Capture the cell that displays the provided text and extract its [X, Y] central coordinate. 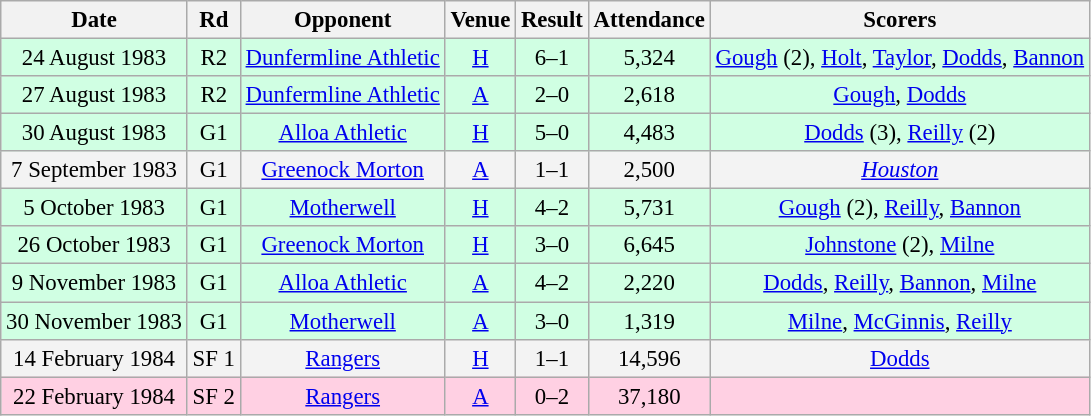
Dodds [900, 358]
2,618 [649, 95]
24 August 1983 [94, 58]
Dodds (3), Reilly (2) [900, 133]
14 February 1984 [94, 358]
30 August 1983 [94, 133]
2,500 [649, 170]
Opponent [342, 20]
Date [94, 20]
Result [552, 20]
27 August 1983 [94, 95]
Scorers [900, 20]
5,731 [649, 208]
9 November 1983 [94, 283]
30 November 1983 [94, 321]
Milne, McGinnis, Reilly [900, 321]
2–0 [552, 95]
Attendance [649, 20]
1,319 [649, 321]
5 October 1983 [94, 208]
SF 1 [214, 358]
0–2 [552, 396]
37,180 [649, 396]
5,324 [649, 58]
Dodds, Reilly, Bannon, Milne [900, 283]
4,483 [649, 133]
Rd [214, 20]
Gough (2), Holt, Taylor, Dodds, Bannon [900, 58]
Johnstone (2), Milne [900, 245]
5–0 [552, 133]
Venue [480, 20]
Houston [900, 170]
Gough (2), Reilly, Bannon [900, 208]
Gough, Dodds [900, 95]
6,645 [649, 245]
6–1 [552, 58]
7 September 1983 [94, 170]
SF 2 [214, 396]
26 October 1983 [94, 245]
2,220 [649, 283]
22 February 1984 [94, 396]
14,596 [649, 358]
